Capture the cell that displays the provided text and extract its (X, Y) central coordinate. 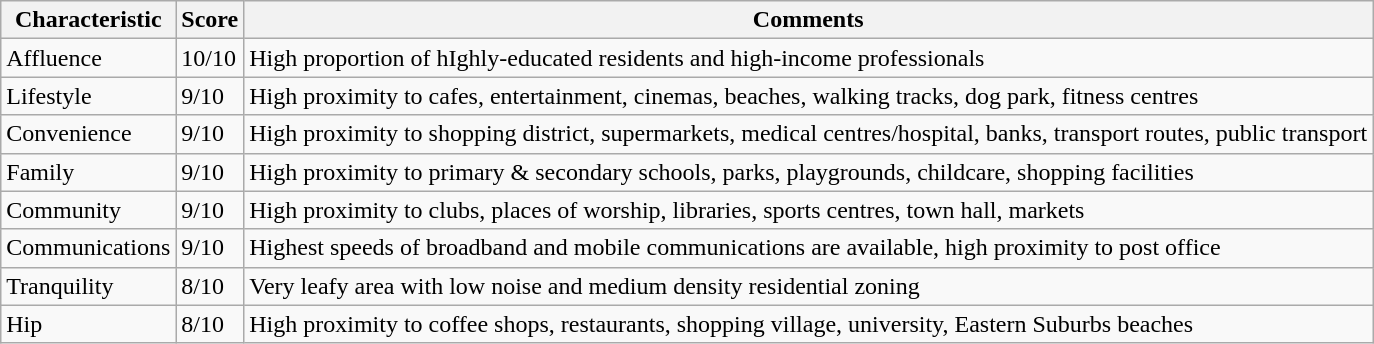
High proximity to primary & secondary schools, parks, playgrounds, childcare, shopping facilities (808, 172)
High proportion of hIghly-educated residents and high-income professionals (808, 58)
Tranquility (88, 286)
High proximity to clubs, places of worship, libraries, sports centres, town hall, markets (808, 210)
Score (210, 20)
Comments (808, 20)
High proximity to coffee shops, restaurants, shopping village, university, Eastern Suburbs beaches (808, 324)
Lifestyle (88, 96)
Convenience (88, 134)
Family (88, 172)
Characteristic (88, 20)
Very leafy area with low noise and medium density residential zoning (808, 286)
Community (88, 210)
Hip (88, 324)
Affluence (88, 58)
High proximity to cafes, entertainment, cinemas, beaches, walking tracks, dog park, fitness centres (808, 96)
High proximity to shopping district, supermarkets, medical centres/hospital, banks, transport routes, public transport (808, 134)
Communications (88, 248)
10/10 (210, 58)
Highest speeds of broadband and mobile communications are available, high proximity to post office (808, 248)
